Identify which cell holds the provided text, then report its [x, y] central coordinate. 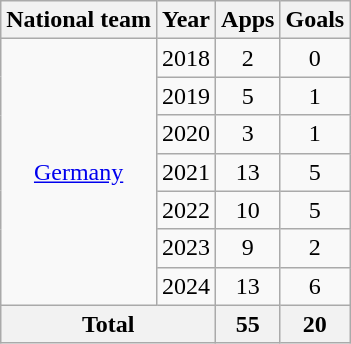
3 [248, 134]
2022 [186, 210]
2019 [186, 96]
Apps [248, 20]
55 [248, 324]
Year [186, 20]
2020 [186, 134]
2024 [186, 286]
Goals [315, 20]
National team [79, 20]
Total [108, 324]
6 [315, 286]
2023 [186, 248]
9 [248, 248]
2021 [186, 172]
20 [315, 324]
10 [248, 210]
0 [315, 58]
2018 [186, 58]
Germany [79, 172]
